Search for the cell housing the specified text and yield its (X, Y) center coordinate. 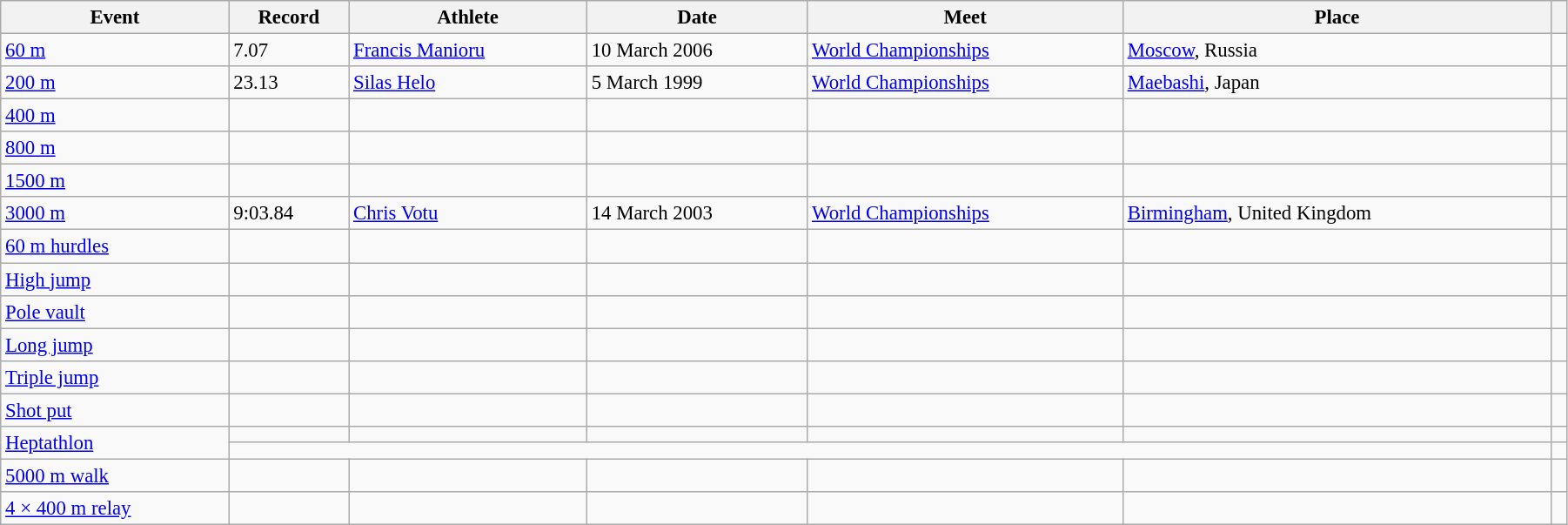
Shot put (115, 410)
Pole vault (115, 312)
3000 m (115, 213)
14 March 2003 (696, 213)
Meet (966, 17)
23.13 (289, 83)
Date (696, 17)
Place (1337, 17)
10 March 2006 (696, 50)
Event (115, 17)
Athlete (468, 17)
60 m hurdles (115, 246)
Maebashi, Japan (1337, 83)
Birmingham, United Kingdom (1337, 213)
Moscow, Russia (1337, 50)
High jump (115, 279)
Heptathlon (115, 443)
9:03.84 (289, 213)
5 March 1999 (696, 83)
7.07 (289, 50)
200 m (115, 83)
5000 m walk (115, 475)
Francis Manioru (468, 50)
Triple jump (115, 377)
4 × 400 m relay (115, 508)
Silas Helo (468, 83)
800 m (115, 148)
60 m (115, 50)
Chris Votu (468, 213)
400 m (115, 116)
1500 m (115, 181)
Record (289, 17)
Long jump (115, 345)
